Scan for the cell matching the given text and deliver its (x, y) coordinate at center. 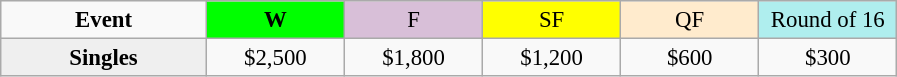
QF (690, 20)
F (413, 20)
Event (104, 20)
SF (552, 20)
$300 (828, 58)
$600 (690, 58)
W (275, 20)
$1,200 (552, 58)
$2,500 (275, 58)
Singles (104, 58)
Round of 16 (828, 20)
$1,800 (413, 58)
